Return the [x, y] coordinate for the center point of the cell that contains the specified text.  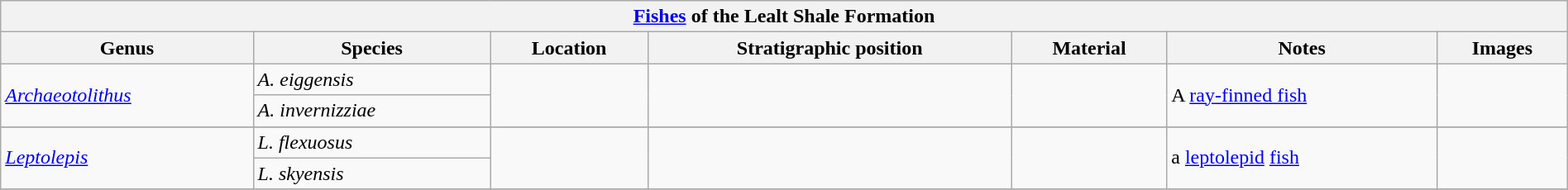
Material [1088, 48]
Location [569, 48]
Leptolepis [127, 158]
Stratigraphic position [829, 48]
A ray-finned fish [1302, 95]
a leptolepid fish [1302, 158]
A. eiggensis [372, 79]
L. skyensis [372, 173]
Fishes of the Lealt Shale Formation [784, 17]
A. invernizziae [372, 111]
Notes [1302, 48]
L. flexuosus [372, 142]
Images [1503, 48]
Species [372, 48]
Archaeotolithus [127, 95]
Genus [127, 48]
